Capture the cell that displays the provided text and extract its [X, Y] central coordinate. 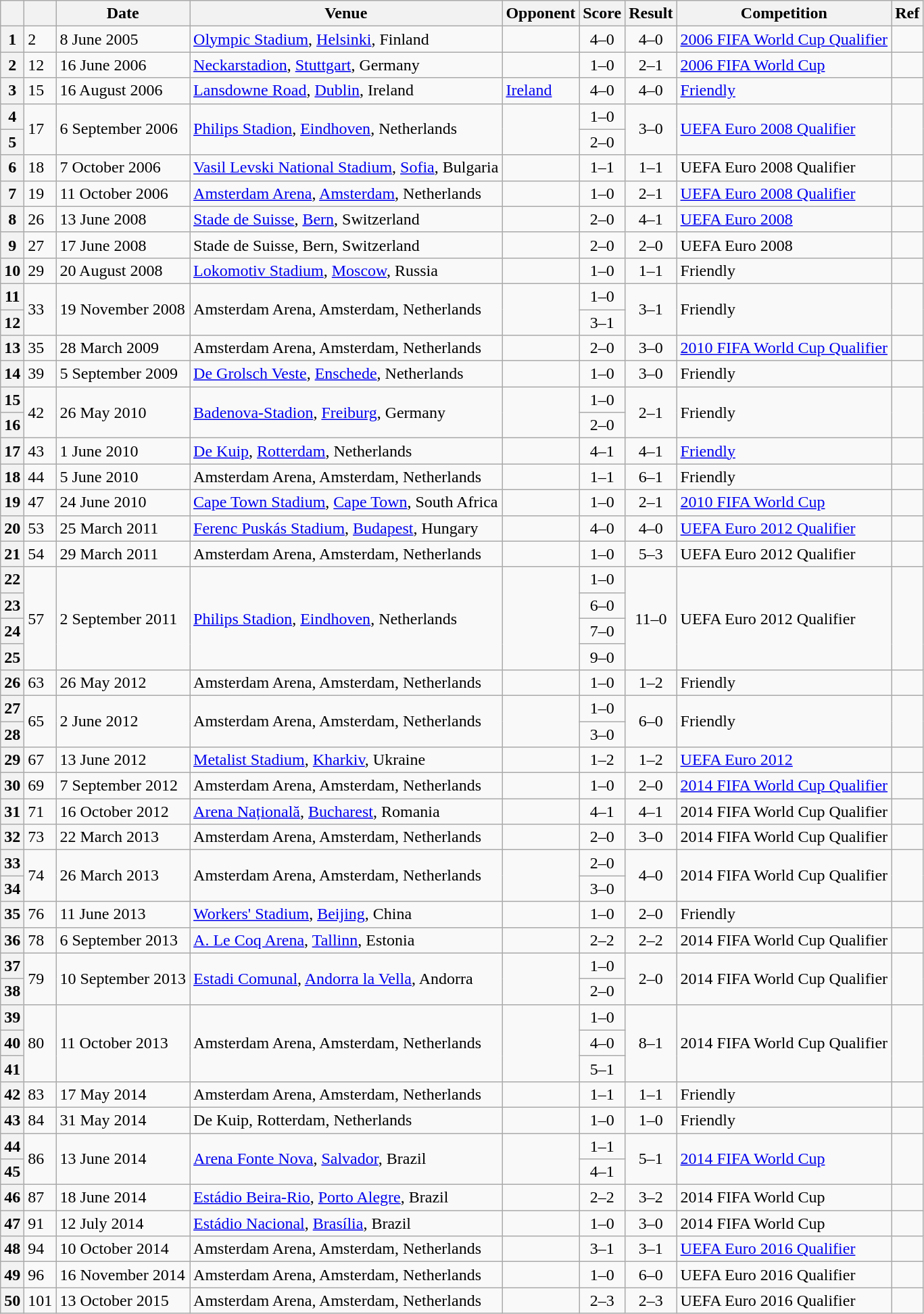
6 September 2006 [123, 129]
Venue [346, 14]
22 March 2013 [123, 837]
Olympic Stadium, Helsinki, Finland [346, 39]
A. Le Coq Arena, Tallinn, Estonia [346, 940]
79 [41, 979]
Competition [784, 14]
101 [41, 1300]
Workers' Stadium, Beijing, China [346, 914]
7 October 2006 [123, 168]
6 September 2013 [123, 940]
1 June 2010 [123, 451]
10 September 2013 [123, 979]
16 October 2012 [123, 812]
10 [12, 271]
28 [12, 734]
UEFA Euro 2012 [784, 760]
23 [12, 605]
76 [41, 914]
12 July 2014 [123, 1223]
31 May 2014 [123, 1120]
Ireland [541, 91]
45 [12, 1172]
69 [41, 786]
25 March 2011 [123, 528]
2010 FIFA World Cup Qualifier [784, 348]
83 [41, 1094]
Arena Fonte Nova, Salvador, Brazil [346, 1159]
Badenova-Stadion, Freiburg, Germany [346, 413]
2 June 2012 [123, 721]
38 [12, 991]
13 October 2015 [123, 1300]
41 [12, 1069]
80 [41, 1043]
2006 FIFA World Cup [784, 65]
Ref [907, 14]
49 [12, 1275]
86 [41, 1159]
36 [12, 940]
13 June 2008 [123, 219]
26 May 2012 [123, 682]
9 [12, 245]
8–1 [651, 1043]
5 September 2009 [123, 374]
5 [12, 142]
91 [41, 1223]
73 [41, 837]
14 [12, 374]
24 [12, 631]
Vasil Levski National Stadium, Sofia, Bulgaria [346, 168]
Ferenc Puskás Stadium, Budapest, Hungary [346, 528]
2 September 2011 [123, 618]
74 [41, 876]
63 [41, 682]
87 [41, 1198]
78 [41, 940]
16 August 2006 [123, 91]
11 October 2006 [123, 193]
40 [12, 1043]
7 September 2012 [123, 786]
11 [12, 296]
57 [41, 618]
16 November 2014 [123, 1275]
Arena Națională, Bucharest, Romania [346, 812]
11–0 [651, 618]
3–2 [651, 1198]
22 [12, 580]
Cape Town Stadium, Cape Town, South Africa [346, 502]
48 [12, 1249]
9–0 [602, 657]
25 [12, 657]
Metalist Stadium, Kharkiv, Ukraine [346, 760]
32 [12, 837]
28 March 2009 [123, 348]
29 March 2011 [123, 554]
Lansdowne Road, Dublin, Ireland [346, 91]
Neckarstadion, Stuttgart, Germany [346, 65]
10 October 2014 [123, 1249]
13 June 2014 [123, 1159]
19 November 2008 [123, 309]
5–3 [651, 554]
94 [41, 1249]
Score [602, 14]
5 June 2010 [123, 477]
84 [41, 1120]
11 October 2013 [123, 1043]
65 [41, 721]
Opponent [541, 14]
54 [41, 554]
11 June 2013 [123, 914]
30 [12, 786]
2010 FIFA World Cup [784, 502]
1 [12, 39]
17 June 2008 [123, 245]
De Grolsch Veste, Enschede, Netherlands [346, 374]
Estadi Comunal, Andorra la Vella, Andorra [346, 979]
4 [12, 116]
Estádio Nacional, Brasília, Brazil [346, 1223]
6–1 [651, 477]
50 [12, 1300]
18 June 2014 [123, 1198]
53 [41, 528]
37 [12, 966]
7–0 [602, 631]
6 [12, 168]
20 August 2008 [123, 271]
21 [12, 554]
8 [12, 219]
Estádio Beira-Rio, Porto Alegre, Brazil [346, 1198]
67 [41, 760]
Result [651, 14]
2006 FIFA World Cup Qualifier [784, 39]
17 May 2014 [123, 1094]
13 June 2012 [123, 760]
34 [12, 889]
16 June 2006 [123, 65]
16 [12, 425]
7 [12, 193]
13 [12, 348]
31 [12, 812]
71 [41, 812]
8 June 2005 [123, 39]
Lokomotiv Stadium, Moscow, Russia [346, 271]
26 March 2013 [123, 876]
46 [12, 1198]
20 [12, 528]
Date [123, 14]
24 June 2010 [123, 502]
96 [41, 1275]
26 May 2010 [123, 413]
3 [12, 91]
